For the text-containing cell, return its midpoint in (x, y) coordinate format. 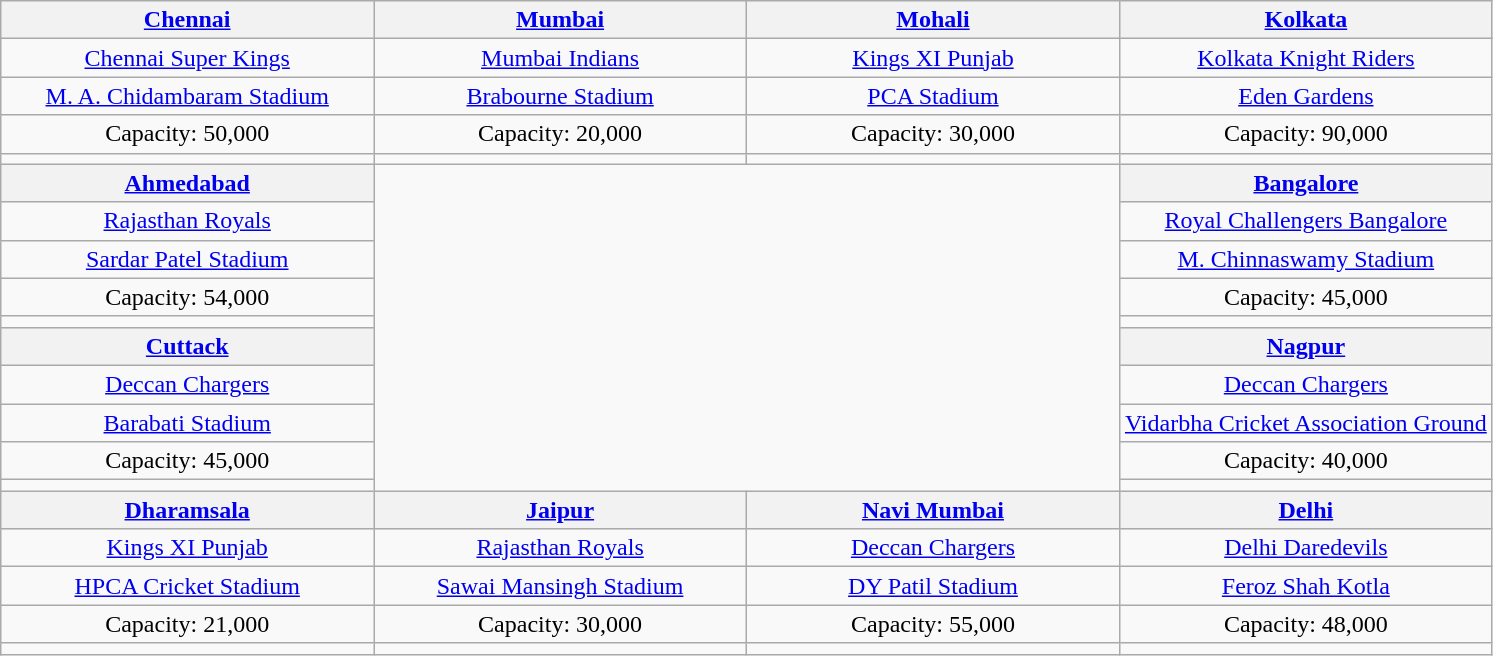
Capacity: 20,000 (560, 134)
Chennai (188, 20)
Chennai Super Kings (188, 58)
PCA Stadium (934, 96)
Mumbai Indians (560, 58)
Cuttack (188, 346)
Capacity: 21,000 (188, 624)
DY Patil Stadium (934, 586)
Vidarbha Cricket Association Ground (1306, 423)
M. Chinnaswamy Stadium (1306, 259)
Sawai Mansingh Stadium (560, 586)
Feroz Shah Kotla (1306, 586)
Eden Gardens (1306, 96)
Royal Challengers Bangalore (1306, 221)
Capacity: 48,000 (1306, 624)
Capacity: 40,000 (1306, 461)
Barabati Stadium (188, 423)
Kolkata Knight Riders (1306, 58)
Kolkata (1306, 20)
Capacity: 50,000 (188, 134)
Mumbai (560, 20)
HPCA Cricket Stadium (188, 586)
Capacity: 54,000 (188, 297)
Bangalore (1306, 183)
Capacity: 90,000 (1306, 134)
Capacity: 55,000 (934, 624)
Brabourne Stadium (560, 96)
Nagpur (1306, 346)
Delhi (1306, 510)
Dharamsala (188, 510)
Mohali (934, 20)
Ahmedabad (188, 183)
Navi Mumbai (934, 510)
Sardar Patel Stadium (188, 259)
Delhi Daredevils (1306, 548)
Jaipur (560, 510)
M. A. Chidambaram Stadium (188, 96)
